Provide the (X, Y) coordinate of the cell's center where the given text is located.  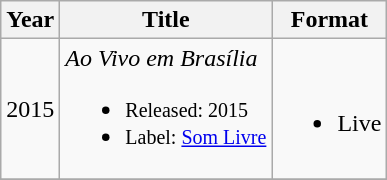
Format (330, 20)
Year (30, 20)
Live (330, 109)
Title (166, 20)
2015 (30, 109)
Ao Vivo em BrasíliaReleased: 2015Label: Som Livre (166, 109)
